For the text-containing cell, return its midpoint in (x, y) coordinate format. 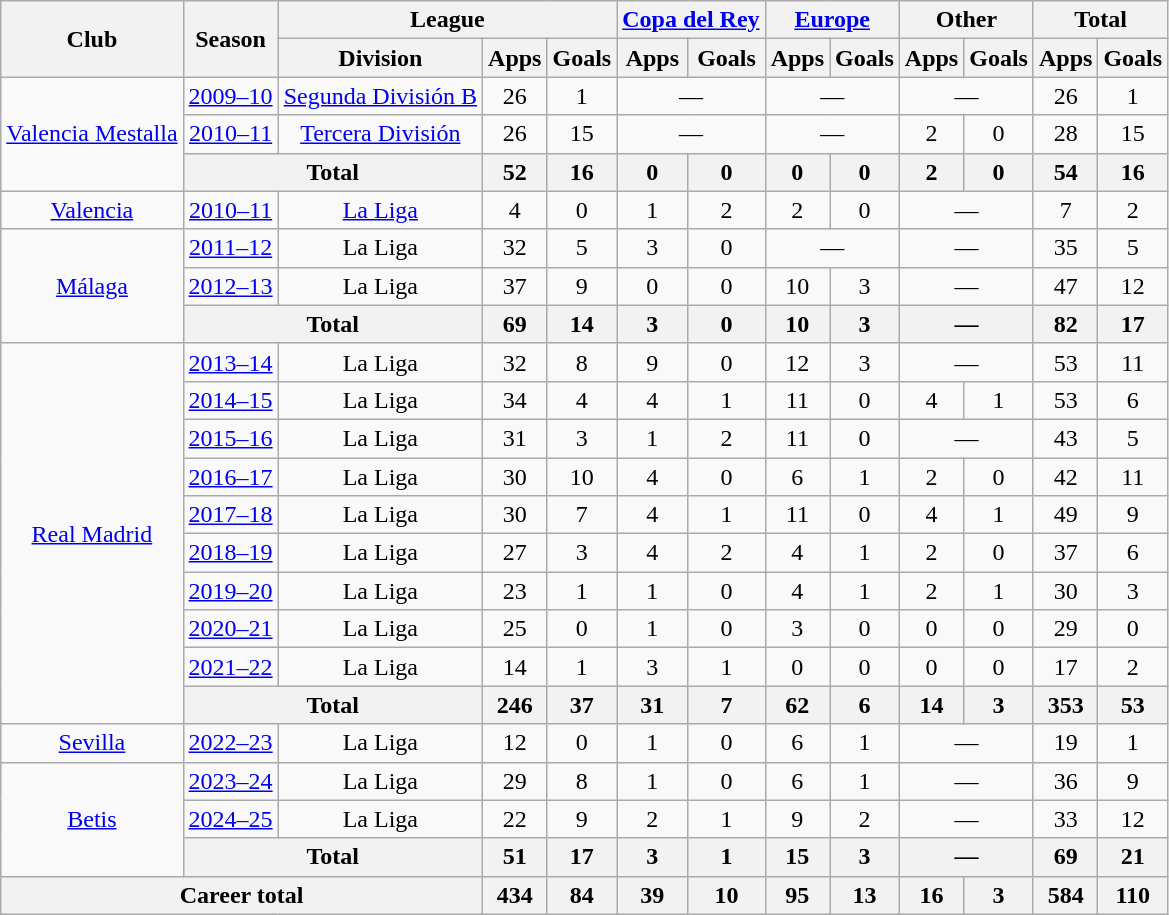
2020–21 (230, 629)
82 (1065, 324)
Other (966, 20)
2013–14 (230, 362)
League (448, 20)
Sevilla (92, 743)
2017–18 (230, 515)
21 (1133, 857)
2009–10 (230, 96)
246 (515, 705)
2019–20 (230, 591)
434 (515, 895)
Valencia Mestalla (92, 134)
Copa del Rey (691, 20)
2014–15 (230, 400)
2024–25 (230, 819)
52 (515, 172)
Season (230, 39)
51 (515, 857)
Division (380, 58)
Betis (92, 819)
353 (1065, 705)
39 (652, 895)
95 (797, 895)
Europe (832, 20)
27 (515, 553)
2023–24 (230, 781)
43 (1065, 438)
25 (515, 629)
35 (1065, 248)
42 (1065, 477)
36 (1065, 781)
Tercera División (380, 134)
23 (515, 591)
Málaga (92, 286)
54 (1065, 172)
110 (1133, 895)
19 (1065, 743)
2012–13 (230, 286)
2015–16 (230, 438)
28 (1065, 134)
13 (865, 895)
2021–22 (230, 667)
Club (92, 39)
62 (797, 705)
2022–23 (230, 743)
584 (1065, 895)
34 (515, 400)
2016–17 (230, 477)
Valencia (92, 210)
33 (1065, 819)
47 (1065, 286)
22 (515, 819)
Real Madrid (92, 534)
2018–19 (230, 553)
2011–12 (230, 248)
49 (1065, 515)
Segunda División B (380, 96)
84 (582, 895)
Career total (242, 895)
